Locate the cell with the specified text and output its [x, y] center coordinate. 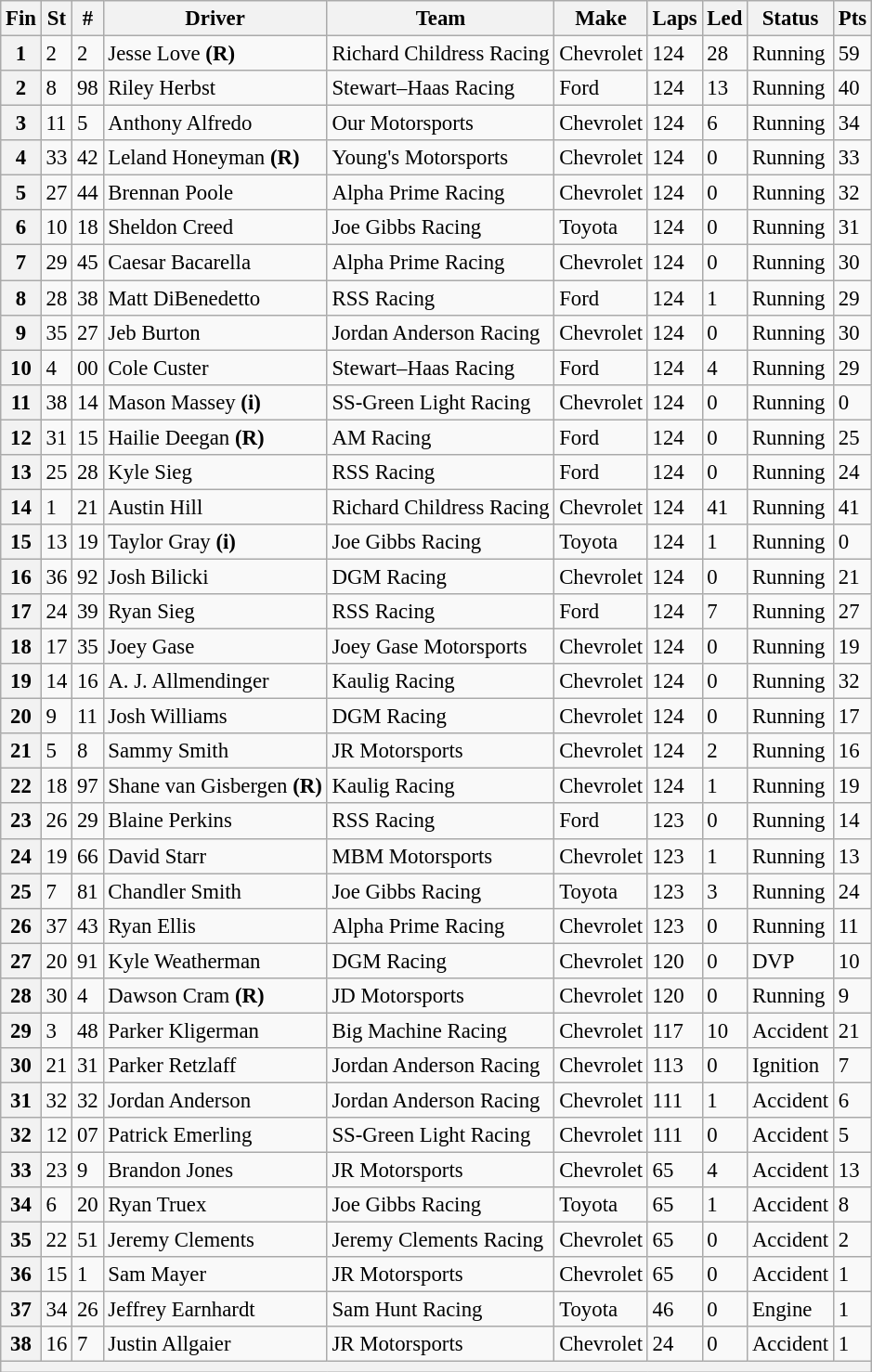
Laps [674, 19]
Driver [215, 19]
Status [791, 19]
AM Racing [440, 437]
Kyle Sieg [215, 472]
07 [87, 1135]
A. J. Allmendinger [215, 681]
42 [87, 158]
Big Machine Racing [440, 1030]
Leland Honeyman (R) [215, 158]
Anthony Alfredo [215, 123]
97 [87, 786]
51 [87, 1240]
117 [674, 1030]
40 [852, 88]
Caesar Bacarella [215, 263]
Sam Hunt Racing [440, 1310]
45 [87, 263]
Ignition [791, 1066]
Team [440, 19]
David Starr [215, 856]
MBM Motorsports [440, 856]
Jesse Love (R) [215, 54]
Parker Retzlaff [215, 1066]
81 [87, 891]
Sheldon Creed [215, 227]
48 [87, 1030]
Chandler Smith [215, 891]
59 [852, 54]
113 [674, 1066]
Matt DiBenedetto [215, 298]
Josh Williams [215, 717]
DVP [791, 961]
Justin Allgaier [215, 1345]
66 [87, 856]
44 [87, 193]
Engine [791, 1310]
Joey Gase [215, 647]
Our Motorsports [440, 123]
Led [724, 19]
Brennan Poole [215, 193]
Brandon Jones [215, 1171]
Josh Bilicki [215, 576]
Patrick Emerling [215, 1135]
Kyle Weatherman [215, 961]
St [56, 19]
Cole Custer [215, 368]
Ryan Ellis [215, 925]
Mason Massey (i) [215, 402]
Sam Mayer [215, 1275]
# [87, 19]
Taylor Gray (i) [215, 542]
Pts [852, 19]
Blaine Perkins [215, 822]
Young's Motorsports [440, 158]
Shane van Gisbergen (R) [215, 786]
Parker Kligerman [215, 1030]
Jeremy Clements [215, 1240]
Ryan Truex [215, 1205]
Make [601, 19]
Dawson Cram (R) [215, 996]
98 [87, 88]
Riley Herbst [215, 88]
43 [87, 925]
Ryan Sieg [215, 612]
Fin [21, 19]
Austin Hill [215, 507]
Jeremy Clements Racing [440, 1240]
39 [87, 612]
Jordan Anderson [215, 1100]
Sammy Smith [215, 751]
Joey Gase Motorsports [440, 647]
JD Motorsports [440, 996]
Jeffrey Earnhardt [215, 1310]
46 [674, 1310]
Hailie Deegan (R) [215, 437]
92 [87, 576]
91 [87, 961]
Jeb Burton [215, 332]
00 [87, 368]
